Determine the [x, y] coordinate at the center of the cell enclosing the given text.  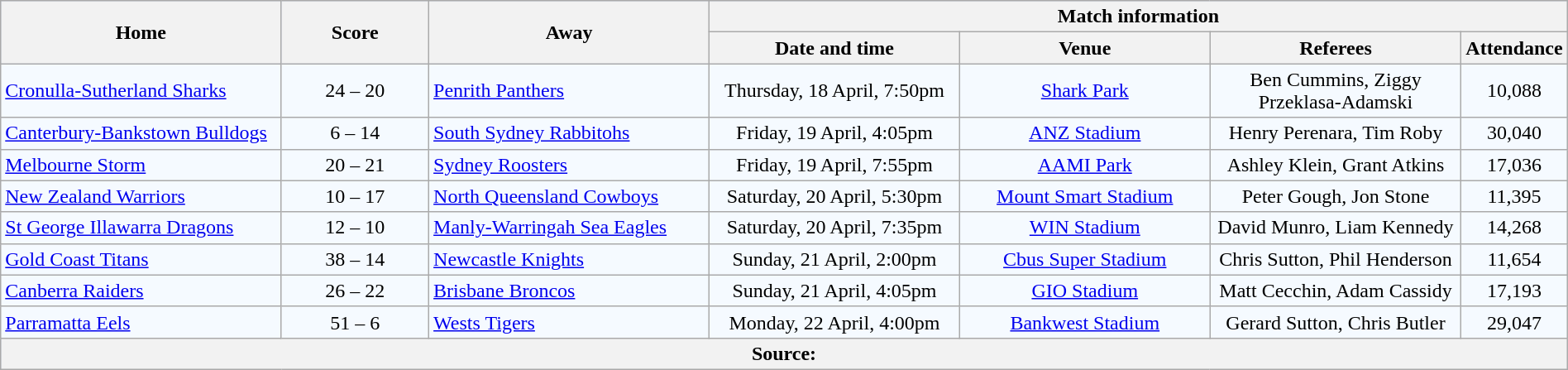
Chris Sutton, Phil Henderson [1336, 259]
Home [141, 32]
Cronulla-Sutherland Sharks [141, 91]
Melbourne Storm [141, 165]
14,268 [1514, 228]
Score [356, 32]
38 – 14 [356, 259]
Friday, 19 April, 4:05pm [835, 133]
Wests Tigers [569, 322]
51 – 6 [356, 322]
Thursday, 18 April, 7:50pm [835, 91]
Date and time [835, 48]
Newcastle Knights [569, 259]
ANZ Stadium [1085, 133]
10,088 [1514, 91]
29,047 [1514, 322]
Saturday, 20 April, 5:30pm [835, 196]
Penrith Panthers [569, 91]
Manly-Warringah Sea Eagles [569, 228]
Monday, 22 April, 4:00pm [835, 322]
11,654 [1514, 259]
Parramatta Eels [141, 322]
WIN Stadium [1085, 228]
Canterbury-Bankstown Bulldogs [141, 133]
26 – 22 [356, 291]
10 – 17 [356, 196]
North Queensland Cowboys [569, 196]
20 – 21 [356, 165]
Referees [1336, 48]
24 – 20 [356, 91]
David Munro, Liam Kennedy [1336, 228]
30,040 [1514, 133]
Attendance [1514, 48]
6 – 14 [356, 133]
Matt Cecchin, Adam Cassidy [1336, 291]
New Zealand Warriors [141, 196]
Gerard Sutton, Chris Butler [1336, 322]
Ashley Klein, Grant Atkins [1336, 165]
Away [569, 32]
Sunday, 21 April, 4:05pm [835, 291]
Cbus Super Stadium [1085, 259]
Sunday, 21 April, 2:00pm [835, 259]
17,193 [1514, 291]
Gold Coast Titans [141, 259]
Bankwest Stadium [1085, 322]
Match information [1139, 17]
Mount Smart Stadium [1085, 196]
GIO Stadium [1085, 291]
Friday, 19 April, 7:55pm [835, 165]
11,395 [1514, 196]
St George Illawarra Dragons [141, 228]
Saturday, 20 April, 7:35pm [835, 228]
Source: [784, 353]
Sydney Roosters [569, 165]
Shark Park [1085, 91]
Henry Perenara, Tim Roby [1336, 133]
17,036 [1514, 165]
South Sydney Rabbitohs [569, 133]
Venue [1085, 48]
AAMI Park [1085, 165]
Ben Cummins, Ziggy Przeklasa-Adamski [1336, 91]
Canberra Raiders [141, 291]
Brisbane Broncos [569, 291]
12 – 10 [356, 228]
Peter Gough, Jon Stone [1336, 196]
